Provide the [x, y] coordinate of the cell's center where the given text is located.  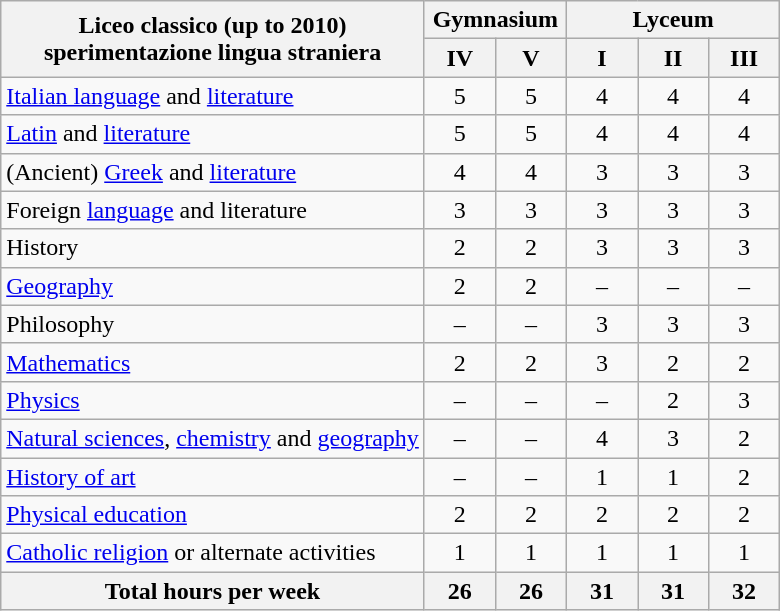
Catholic religion or alternate activities [213, 553]
Philosophy [213, 324]
(Ancient) Greek and literature [213, 172]
History of art [213, 477]
Total hours per week [213, 591]
32 [744, 591]
Gymnasium [495, 20]
Geography [213, 286]
Lyceum [672, 20]
Latin and literature [213, 134]
I [602, 58]
Liceo classico (up to 2010)sperimentazione lingua straniera [213, 39]
II [674, 58]
IV [460, 58]
III [744, 58]
Italian language and literature [213, 96]
Mathematics [213, 362]
History [213, 248]
Physics [213, 400]
Foreign language and literature [213, 210]
Physical education [213, 515]
Natural sciences, chemistry and geography [213, 438]
V [530, 58]
